Return (X, Y) of the center of cell containing provided text 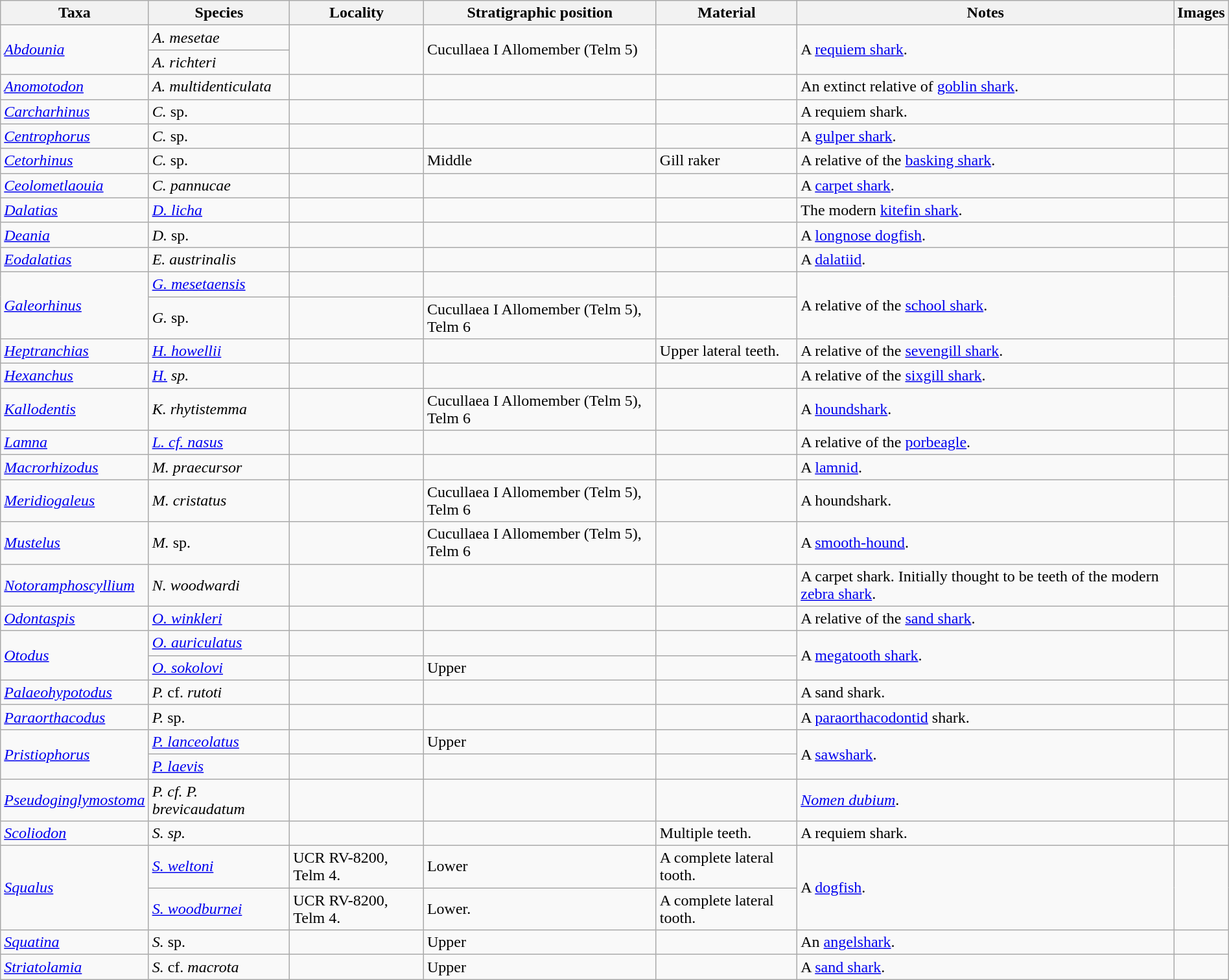
M. sp. (219, 543)
Lower (539, 867)
Hexanchus (75, 376)
Pseudoginglymostoma (75, 800)
K. rhytistemma (219, 410)
Odontaspis (75, 618)
Cucullaea I Allomember (Telm 5) (539, 50)
L. cf. nasus (219, 443)
Anomotodon (75, 87)
A dalatiid. (985, 259)
A carpet shark. (985, 185)
S. cf. macrota (219, 967)
A lamnid. (985, 467)
A carpet shark. Initially thought to be teeth of the modern zebra shark. (985, 585)
Paraorthacodus (75, 717)
P. laevis (219, 766)
The modern kitefin shark. (985, 210)
D. licha (219, 210)
Gill raker (726, 161)
Macrorhizodus (75, 467)
Otodus (75, 655)
A gulper shark. (985, 136)
O. winkleri (219, 618)
A longnose dogfish. (985, 235)
P. cf. P. brevicaudatum (219, 800)
Material (726, 13)
Squalus (75, 888)
Kallodentis (75, 410)
Meridiogaleus (75, 500)
Lamna (75, 443)
Heptranchias (75, 351)
H. sp. (219, 376)
Striatolamia (75, 967)
M. cristatus (219, 500)
An angelshark. (985, 942)
Notoramphoscyllium (75, 585)
Images (1201, 13)
Centrophorus (75, 136)
Upper lateral teeth. (726, 351)
Cetorhinus (75, 161)
A. mesetae (219, 38)
A smooth-hound. (985, 543)
An extinct relative of goblin shark. (985, 87)
A. multidenticulata (219, 87)
H. howellii (219, 351)
P. cf. rutoti (219, 692)
Deania (75, 235)
M. praecursor (219, 467)
Notes (985, 13)
S. weltoni (219, 867)
Mustelus (75, 543)
Middle (539, 161)
A. richteri (219, 62)
A relative of the sixgill shark. (985, 376)
O. auriculatus (219, 643)
G. mesetaensis (219, 284)
A relative of the porbeagle. (985, 443)
Lower. (539, 909)
Squatina (75, 942)
A sawshark. (985, 754)
Scoliodon (75, 834)
Eodalatias (75, 259)
N. woodwardi (219, 585)
D. sp. (219, 235)
Taxa (75, 13)
A megatooth shark. (985, 655)
O. sokolovi (219, 668)
Abdounia (75, 50)
A paraorthacodontid shark. (985, 717)
A relative of the sevengill shark. (985, 351)
C. pannucae (219, 185)
P. sp. (219, 717)
Carcharhinus (75, 111)
S. woodburnei (219, 909)
A relative of the basking shark. (985, 161)
A relative of the sand shark. (985, 618)
P. lanceolatus (219, 741)
Galeorhinus (75, 305)
Species (219, 13)
Palaeohypotodus (75, 692)
E. austrinalis (219, 259)
A dogfish. (985, 888)
G. sp. (219, 318)
A relative of the school shark. (985, 305)
Pristiophorus (75, 754)
Dalatias (75, 210)
Locality (357, 13)
Stratigraphic position (539, 13)
Ceolometlaouia (75, 185)
Multiple teeth. (726, 834)
Nomen dubium. (985, 800)
